From the cell containing the given text, extract its center point as [X, Y] coordinate. 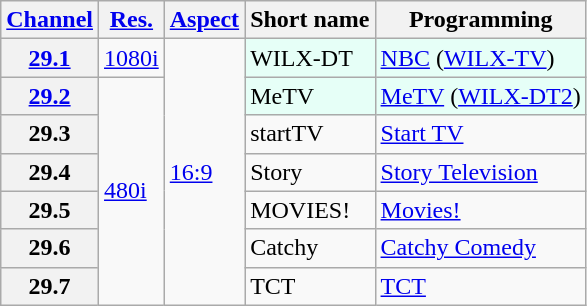
16:9 [204, 172]
29.6 [50, 248]
Start TV [480, 134]
NBC (WILX-TV) [480, 58]
480i [132, 191]
MeTV (WILX-DT2) [480, 96]
29.7 [50, 286]
MOVIES! [310, 210]
Aspect [204, 20]
Programming [480, 20]
Story Television [480, 172]
Movies! [480, 210]
1080i [132, 58]
Catchy [310, 248]
Res. [132, 20]
29.3 [50, 134]
29.1 [50, 58]
29.2 [50, 96]
Channel [50, 20]
MeTV [310, 96]
Short name [310, 20]
WILX-DT [310, 58]
Catchy Comedy [480, 248]
29.5 [50, 210]
Story [310, 172]
29.4 [50, 172]
startTV [310, 134]
